Scan for the cell matching the given text and deliver its [X, Y] coordinate at center. 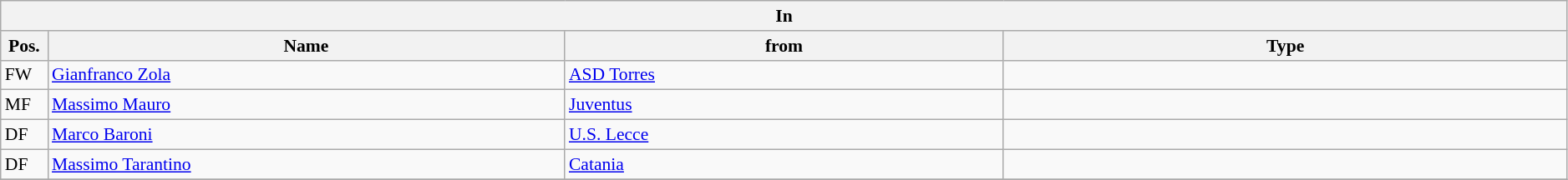
Gianfranco Zola [306, 75]
U.S. Lecce [784, 135]
Catania [784, 164]
ASD Torres [784, 75]
Name [306, 46]
Massimo Mauro [306, 105]
from [784, 46]
Type [1285, 46]
In [784, 16]
FW [24, 75]
Marco Baroni [306, 135]
Pos. [24, 46]
Massimo Tarantino [306, 164]
Juventus [784, 105]
MF [24, 105]
